Find where the given text appears and provide that cell's center as (x, y) coordinate. 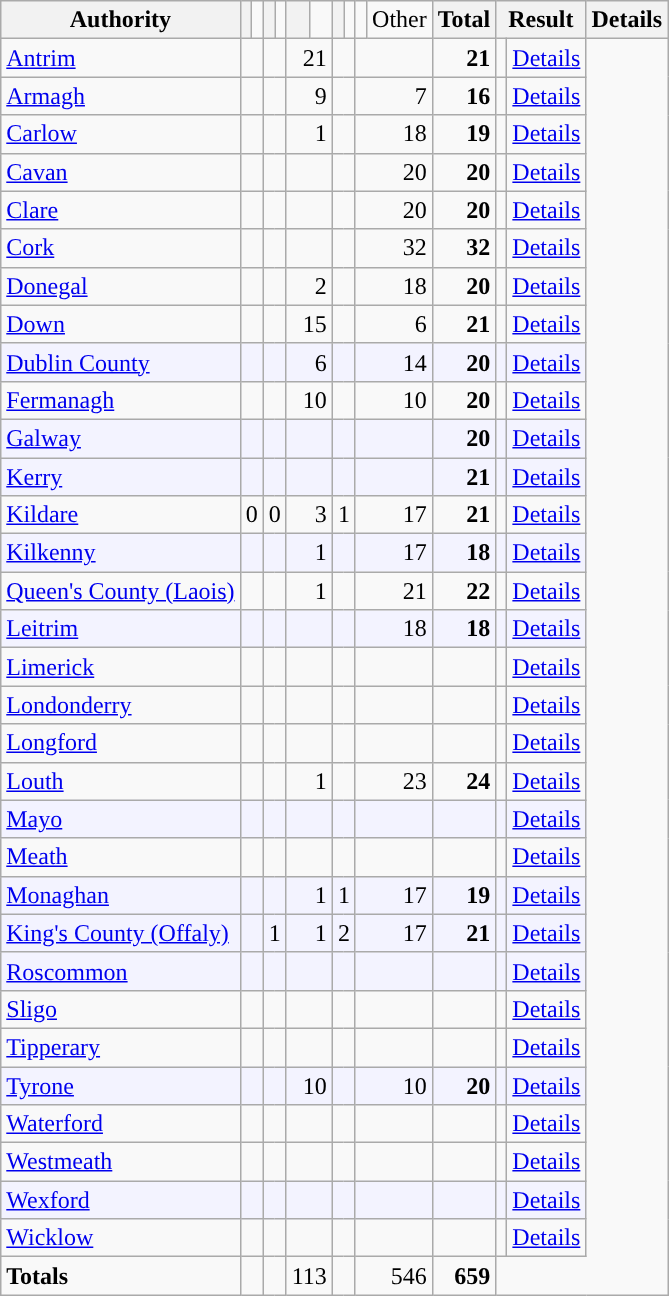
Antrim (120, 58)
7 (394, 96)
Tyrone (120, 1085)
9 (309, 96)
16 (464, 96)
Dublin County (120, 362)
Limerick (120, 667)
Wexford (120, 1200)
23 (394, 781)
Totals (120, 1276)
Queen's County (Laois) (120, 591)
Londonderry (120, 705)
113 (309, 1276)
Total (464, 20)
Galway (120, 438)
659 (464, 1276)
Longford (120, 743)
3 (309, 515)
Waterford (120, 1124)
22 (464, 591)
Meath (120, 857)
King's County (Offaly) (120, 933)
Roscommon (120, 971)
Authority (120, 20)
Down (120, 324)
Westmeath (120, 1162)
Kilkenny (120, 553)
Louth (120, 781)
Leitrim (120, 629)
Wicklow (120, 1238)
Fermanagh (120, 400)
Result (541, 20)
15 (309, 324)
Other (400, 20)
Mayo (120, 819)
Kildare (120, 515)
Donegal (120, 286)
Tipperary (120, 1047)
Carlow (120, 134)
24 (464, 781)
Sligo (120, 1009)
Cavan (120, 172)
Clare (120, 210)
Armagh (120, 96)
546 (394, 1276)
14 (394, 362)
Monaghan (120, 895)
Kerry (120, 477)
Cork (120, 248)
